Detect which cell encompasses the target text, then output its [x, y] center coordinate. 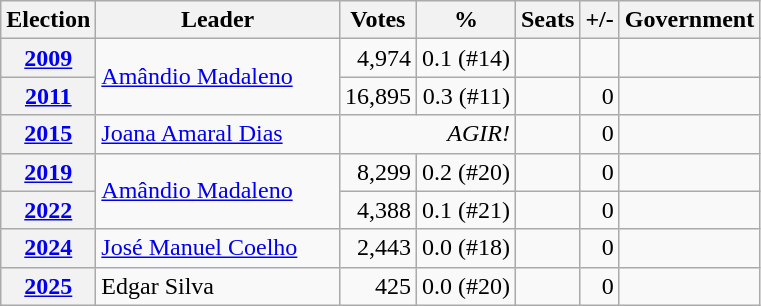
2025 [48, 286]
8,299 [378, 172]
Election [48, 20]
0.1 (#21) [466, 210]
Votes [378, 20]
0.1 (#14) [466, 58]
0.0 (#18) [466, 248]
4,388 [378, 210]
2,443 [378, 248]
16,895 [378, 96]
2009 [48, 58]
José Manuel Coelho [218, 248]
2015 [48, 134]
0.0 (#20) [466, 286]
Edgar Silva [218, 286]
0.2 (#20) [466, 172]
Seats [547, 20]
2011 [48, 96]
Government [689, 20]
2024 [48, 248]
425 [378, 286]
Joana Amaral Dias [218, 134]
2019 [48, 172]
Leader [218, 20]
AGIR! [427, 134]
0.3 (#11) [466, 96]
+/- [600, 20]
4,974 [378, 58]
% [466, 20]
2022 [48, 210]
